For the text-containing cell, return its midpoint in (X, Y) coordinate format. 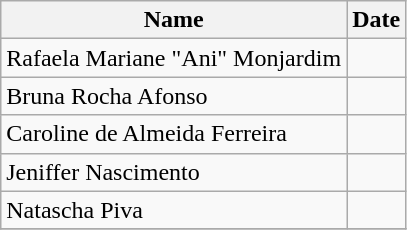
Name (174, 20)
Date (376, 20)
Rafaela Mariane "Ani" Monjardim (174, 58)
Natascha Piva (174, 210)
Caroline de Almeida Ferreira (174, 134)
Bruna Rocha Afonso (174, 96)
Jeniffer Nascimento (174, 172)
